Provide the (X, Y) coordinate of the cell's center where the given text is located.  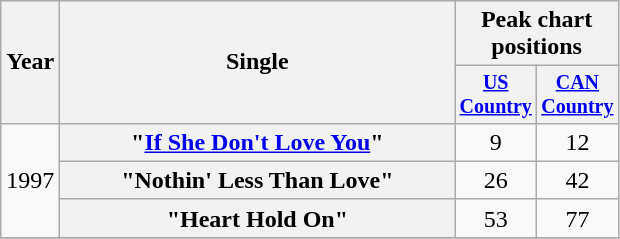
53 (496, 218)
1997 (30, 180)
12 (578, 142)
Peak chartpositions (536, 34)
"If She Don't Love You" (258, 142)
US Country (496, 94)
Single (258, 62)
"Heart Hold On" (258, 218)
77 (578, 218)
Year (30, 62)
26 (496, 180)
42 (578, 180)
CAN Country (578, 94)
"Nothin' Less Than Love" (258, 180)
9 (496, 142)
